Find where the given text appears and provide that cell's center as (X, Y) coordinate. 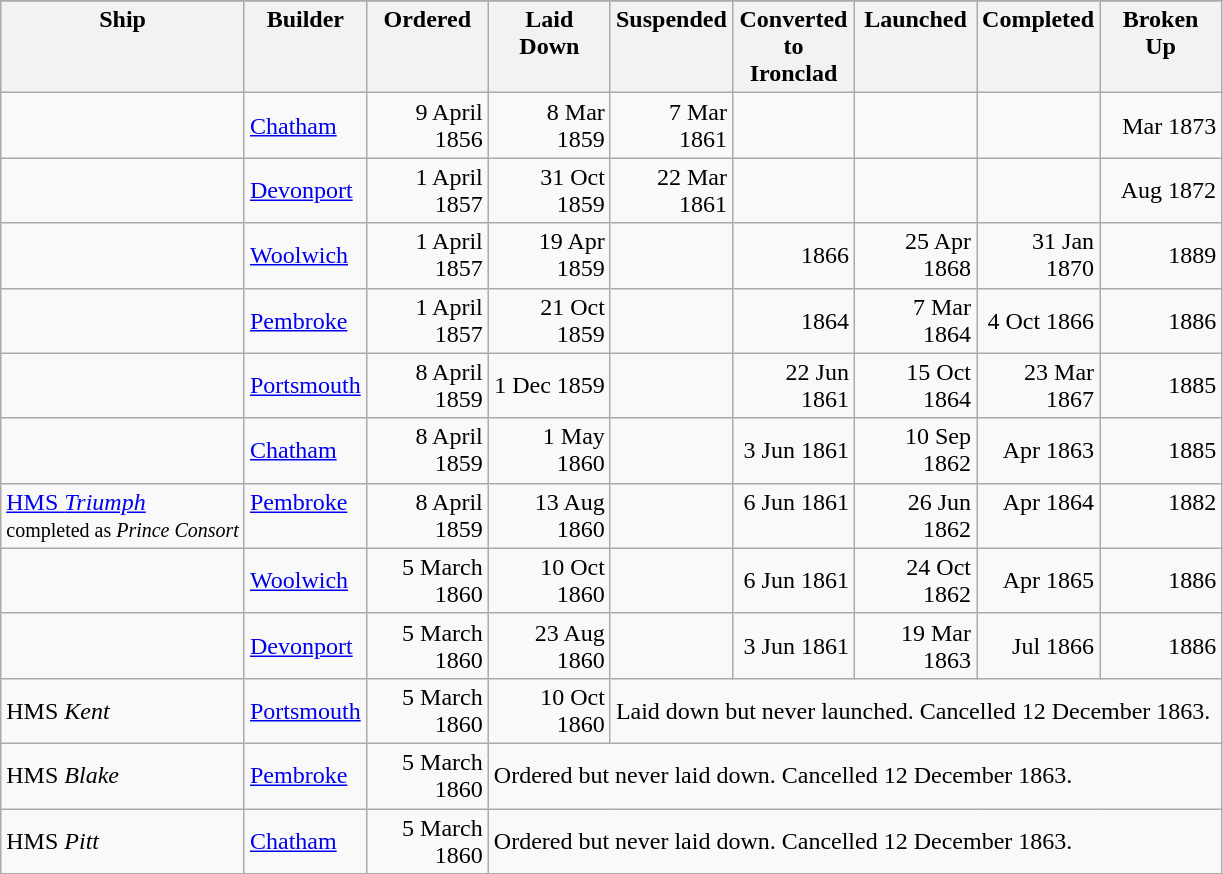
Apr 1864 (1038, 516)
8 Mar 1859 (549, 126)
HMS Triumph completed as Prince Consort (123, 516)
1864 (793, 320)
31 Jan 1870 (1038, 256)
Completed (1038, 47)
22 Mar 1861 (671, 190)
Broken Up (1161, 47)
Ordered (427, 47)
Builder (305, 47)
Laid down but never launched. Cancelled 12 December 1863. (916, 710)
1866 (793, 256)
HMS Kent (123, 710)
31 Oct 1859 (549, 190)
25 Apr 1868 (915, 256)
24 Oct 1862 (915, 580)
Jul 1866 (1038, 646)
HMS Pitt (123, 840)
15 Oct 1864 (915, 386)
21 Oct 1859 (549, 320)
Laid Down (549, 47)
Suspended (671, 47)
Launched (915, 47)
Apr 1863 (1038, 450)
Mar 1873 (1161, 126)
7 Mar 1864 (915, 320)
23 Aug 1860 (549, 646)
4 Oct 1866 (1038, 320)
Aug 1872 (1161, 190)
22 Jun 1861 (793, 386)
1 May 1860 (549, 450)
13 Aug 1860 (549, 516)
HMS Blake (123, 776)
19 Apr 1859 (549, 256)
19 Mar 1863 (915, 646)
1889 (1161, 256)
1882 (1161, 516)
9 April 1856 (427, 126)
23 Mar 1867 (1038, 386)
Apr 1865 (1038, 580)
1 Dec 1859 (549, 386)
7 Mar 1861 (671, 126)
26 Jun 1862 (915, 516)
Converted to Ironclad (793, 47)
10 Sep 1862 (915, 450)
Ship (123, 47)
